Capture the cell that displays the provided text and extract its (X, Y) central coordinate. 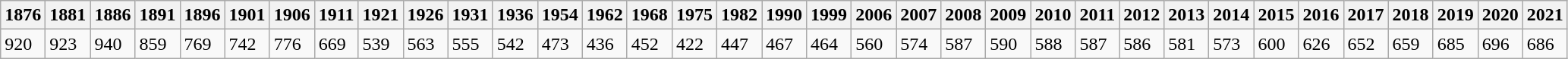
1975 (694, 15)
1876 (23, 15)
652 (1366, 44)
1881 (68, 15)
685 (1456, 44)
1896 (202, 15)
563 (425, 44)
574 (918, 44)
2017 (1366, 15)
2016 (1321, 15)
436 (604, 44)
923 (68, 44)
2019 (1456, 15)
586 (1141, 44)
573 (1231, 44)
467 (785, 44)
1982 (739, 15)
742 (247, 44)
542 (515, 44)
2007 (918, 15)
1926 (425, 15)
1962 (604, 15)
1954 (560, 15)
588 (1053, 44)
2014 (1231, 15)
1886 (112, 15)
2006 (874, 15)
560 (874, 44)
2018 (1410, 15)
1911 (336, 15)
626 (1321, 44)
1906 (291, 15)
473 (560, 44)
859 (158, 44)
590 (1008, 44)
2009 (1008, 15)
2013 (1187, 15)
940 (112, 44)
696 (1500, 44)
464 (829, 44)
1901 (247, 15)
1931 (471, 15)
452 (650, 44)
769 (202, 44)
1891 (158, 15)
686 (1545, 44)
539 (381, 44)
1936 (515, 15)
1921 (381, 15)
581 (1187, 44)
669 (336, 44)
920 (23, 44)
2015 (1277, 15)
659 (1410, 44)
2020 (1500, 15)
600 (1277, 44)
555 (471, 44)
2012 (1141, 15)
2010 (1053, 15)
776 (291, 44)
2021 (1545, 15)
1968 (650, 15)
447 (739, 44)
1999 (829, 15)
422 (694, 44)
1990 (785, 15)
2011 (1097, 15)
2008 (964, 15)
